Find where the given text appears and provide that cell's center as (x, y) coordinate. 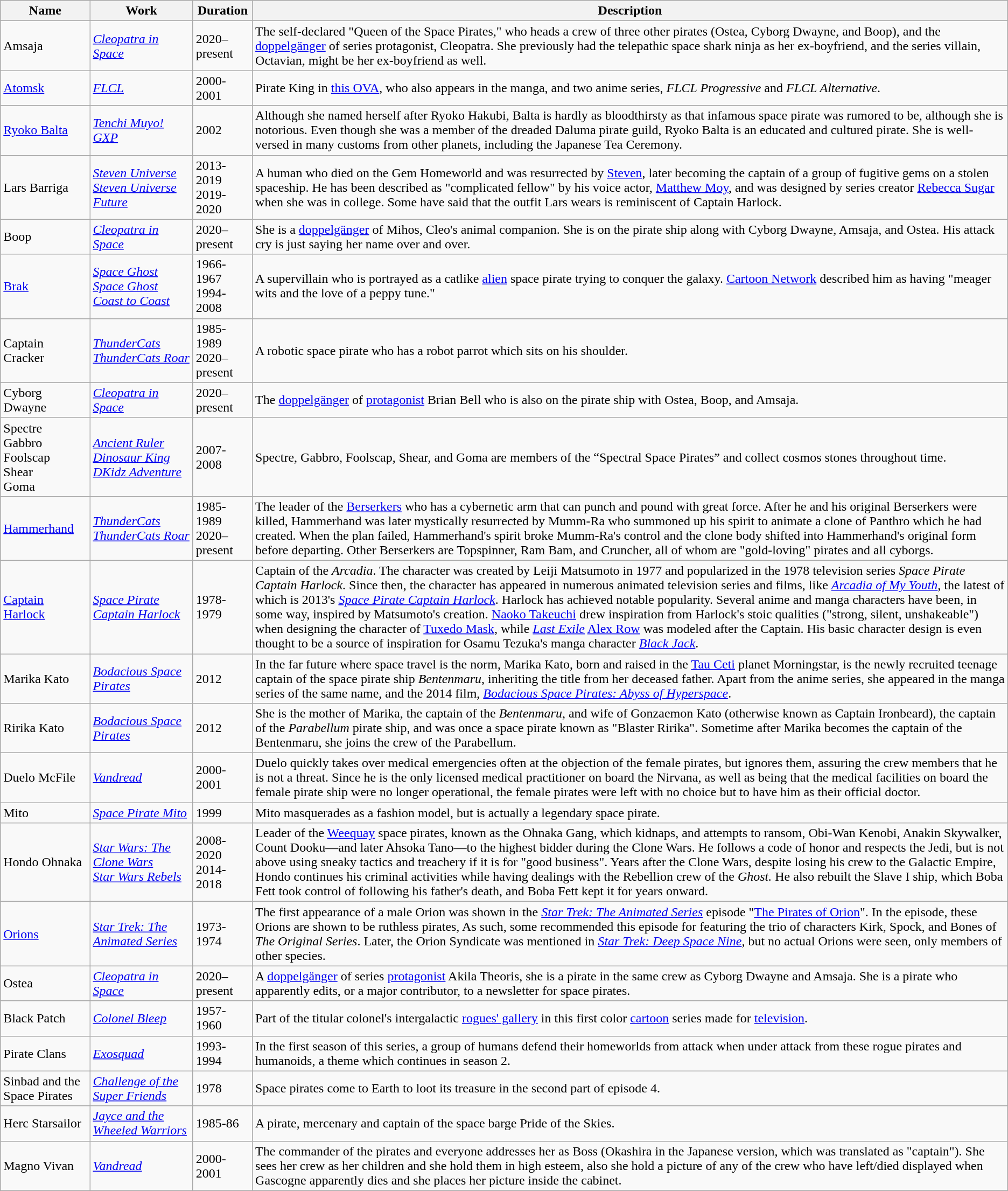
Sinbad and the Space Pirates (45, 1088)
Marika Kato (45, 679)
Jayce and the Wheeled Warriors (141, 1124)
Space Pirate Mito (141, 813)
Pirate Clans (45, 1054)
Description (630, 11)
Mito masquerades as a fashion model, but is actually a legendary space pirate. (630, 813)
Boop (45, 237)
1985-86 (222, 1124)
Orions (45, 934)
Space Pirate Captain Harlock (141, 607)
Challenge of the Super Friends (141, 1088)
2013-2019 2019-2020 (222, 187)
Spectre, Gabbro, Foolscap, Shear, and Goma are members of the “Spectral Space Pirates” and collect cosmos stones throughout time. (630, 457)
1999 (222, 813)
Ririka Kato (45, 728)
Space Ghost Space Ghost Coast to Coast (141, 287)
Brak (45, 287)
1978-1979 (222, 607)
Star Trek: The Animated Series (141, 934)
Black Patch (45, 1018)
1993-1994 (222, 1054)
Ostea (45, 984)
Pirate King in this OVA, who also appears in the manga, and two anime series, FLCL Progressive and FLCL Alternative. (630, 88)
Tenchi Muyo! GXP (141, 130)
Duelo McFile (45, 778)
2007-2008 (222, 457)
Spectre Gabbro Foolscap Shear Goma (45, 457)
Lars Barriga (45, 187)
Cyborg Dwayne (45, 400)
Colonel Bleep (141, 1018)
Name (45, 11)
1966-1967 1994-2008 (222, 287)
2008-2020 2014-2018 (222, 862)
The doppelgänger of protagonist Brian Bell who is also on the pirate ship with Ostea, Boop, and Amsaja. (630, 400)
Herc Starsailor (45, 1124)
FLCL (141, 88)
Steven Universe Steven Universe Future (141, 187)
Ancient Ruler Dinosaur King DKidz Adventure (141, 457)
Hammerhand (45, 528)
Mito (45, 813)
Atomsk (45, 88)
2002 (222, 130)
Captain Harlock (45, 607)
Exosquad (141, 1054)
Captain Cracker (45, 350)
Hondo Ohnaka (45, 862)
Amsaja (45, 46)
1978 (222, 1088)
Ryoko Balta (45, 130)
Star Wars: The Clone Wars Star Wars Rebels (141, 862)
Duration (222, 11)
1957-1960 (222, 1018)
A pirate, mercenary and captain of the space barge Pride of the Skies. (630, 1124)
Magno Vivan (45, 1166)
Space pirates come to Earth to loot its treasure in the second part of episode 4. (630, 1088)
Part of the titular colonel's intergalactic rogues' gallery in this first color cartoon series made for television. (630, 1018)
1973-1974 (222, 934)
A robotic space pirate who has a robot parrot which sits on his shoulder. (630, 350)
Work (141, 11)
